Pinpoint the cell where the given text exists, returning its (x, y) midpoint coordinate. 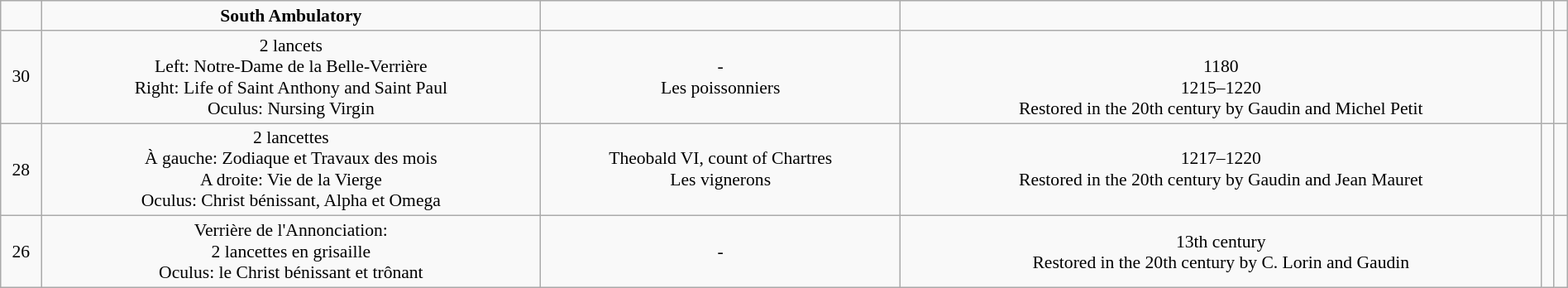
30 (22, 77)
28 (22, 170)
2 lancettesÀ gauche: Zodiaque et Travaux des moisA droite: Vie de la ViergeOculus: Christ bénissant, Alpha et Omega (291, 170)
Theobald VI, count of ChartresLes vignerons (721, 170)
Verrière de l'Annonciation:2 lancettes en grisailleOculus: le Christ bénissant et trônant (291, 252)
11801215–1220Restored in the 20th century by Gaudin and Michel Petit (1221, 77)
1217–1220Restored in the 20th century by Gaudin and Jean Mauret (1221, 170)
- (721, 252)
-Les poissonniers (721, 77)
26 (22, 252)
13th centuryRestored in the 20th century by C. Lorin and Gaudin (1221, 252)
South Ambulatory (291, 16)
2 lancetsLeft: Notre-Dame de la Belle-VerrièreRight: Life of Saint Anthony and Saint PaulOculus: Nursing Virgin (291, 77)
